Capture the cell that displays the provided text and extract its (X, Y) central coordinate. 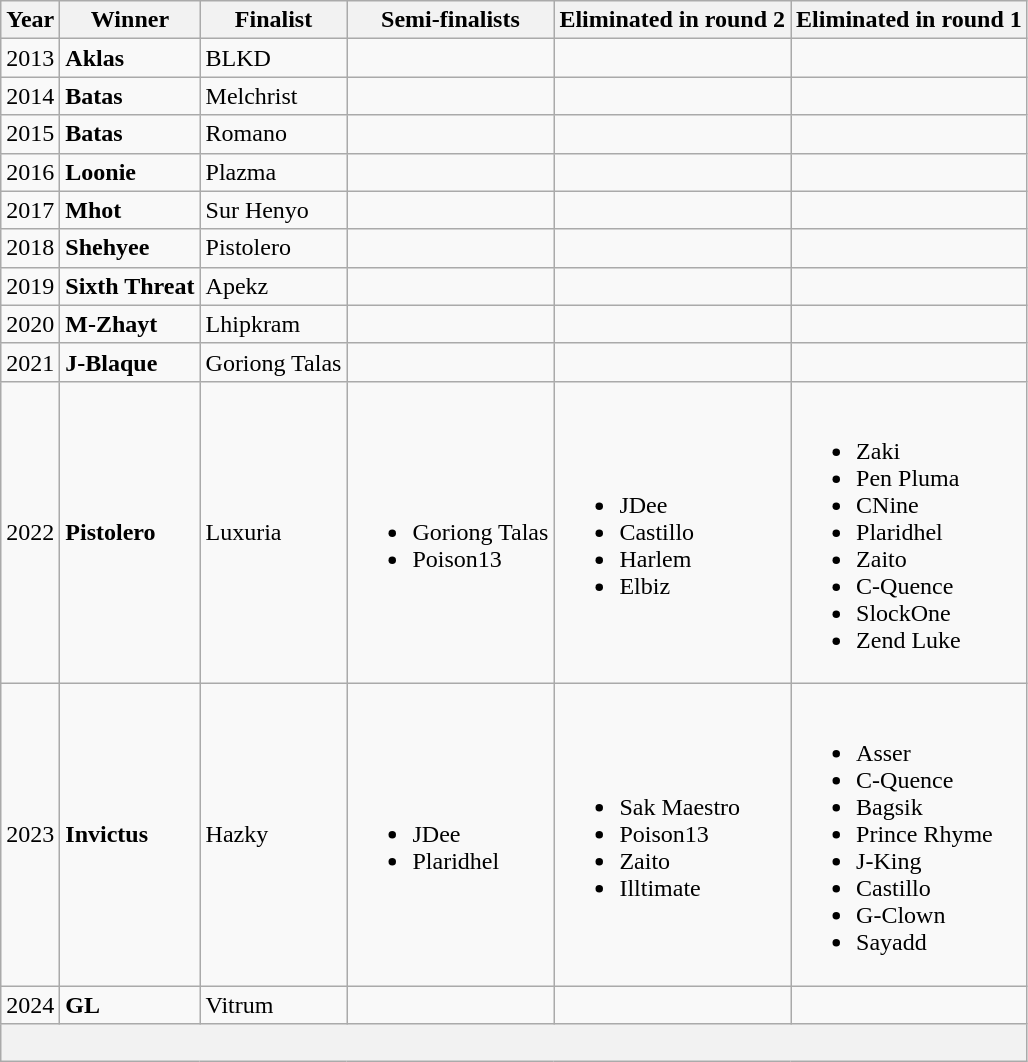
BLKD (274, 58)
Sixth Threat (130, 286)
Melchrist (274, 96)
GL (130, 1005)
Loonie (130, 172)
Luxuria (274, 532)
Goriong TalasPoison13 (450, 532)
Mhot (130, 210)
2016 (30, 172)
Vitrum (274, 1005)
2014 (30, 96)
2019 (30, 286)
Aklas (130, 58)
Shehyee (130, 248)
Semi-finalists (450, 20)
J-Blaque (130, 362)
Finalist (274, 20)
2021 (30, 362)
Sak MaestroPoison13ZaitoIlltimate (672, 834)
AsserC-QuenceBagsikPrince RhymeJ-KingCastilloG-ClownSayadd (910, 834)
M-Zhayt (130, 324)
2018 (30, 248)
2013 (30, 58)
2022 (30, 532)
Romano (274, 134)
2024 (30, 1005)
Plazma (274, 172)
ZakiPen PlumaCNinePlaridhelZaitoC-QuenceSlockOneZend Luke (910, 532)
Apekz (274, 286)
Eliminated in round 1 (910, 20)
Hazky (274, 834)
Lhipkram (274, 324)
2017 (30, 210)
2023 (30, 834)
Invictus (130, 834)
Sur Henyo (274, 210)
Winner (130, 20)
2020 (30, 324)
Eliminated in round 2 (672, 20)
JDeePlaridhel (450, 834)
2015 (30, 134)
Year (30, 20)
JDeeCastilloHarlemElbiz (672, 532)
Goriong Talas (274, 362)
